Search for the cell housing the specified text and yield its [X, Y] center coordinate. 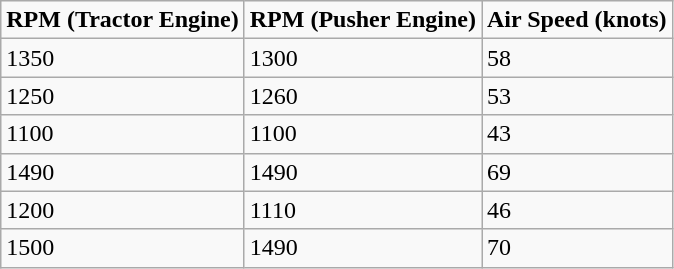
43 [578, 134]
69 [578, 172]
46 [578, 210]
58 [578, 58]
1200 [122, 210]
Air Speed (knots) [578, 20]
RPM (Tractor Engine) [122, 20]
1250 [122, 96]
1350 [122, 58]
70 [578, 248]
1300 [362, 58]
1260 [362, 96]
53 [578, 96]
RPM (Pusher Engine) [362, 20]
1110 [362, 210]
1500 [122, 248]
